Detect which cell encompasses the target text, then output its [x, y] center coordinate. 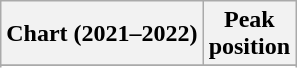
Peakposition [249, 34]
Chart (2021–2022) [102, 34]
